Return the (x, y) coordinate for the center point of the cell that contains the specified text.  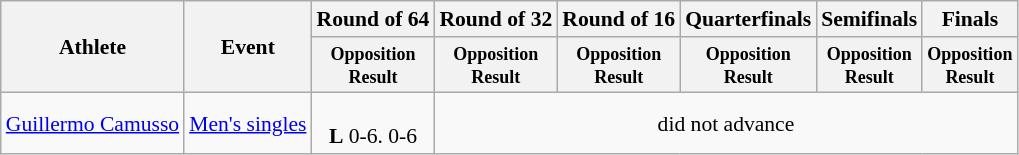
Finals (970, 19)
Men's singles (248, 124)
Guillermo Camusso (92, 124)
Quarterfinals (748, 19)
Athlete (92, 47)
Event (248, 47)
Round of 16 (618, 19)
did not advance (726, 124)
Round of 32 (496, 19)
L 0-6. 0-6 (374, 124)
Semifinals (869, 19)
Round of 64 (374, 19)
